For the text-containing cell, return its midpoint in [x, y] coordinate format. 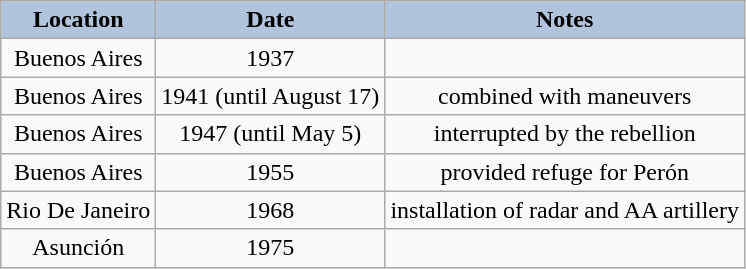
combined with maneuvers [565, 96]
provided refuge for Perón [565, 172]
1937 [270, 58]
1975 [270, 248]
1941 (until August 17) [270, 96]
1955 [270, 172]
Asunción [78, 248]
Rio De Janeiro [78, 210]
Location [78, 20]
1968 [270, 210]
interrupted by the rebellion [565, 134]
1947 (until May 5) [270, 134]
Date [270, 20]
Notes [565, 20]
installation of radar and AA artillery [565, 210]
